Output the (x, y) coordinate of the center of the cell containing the given text.  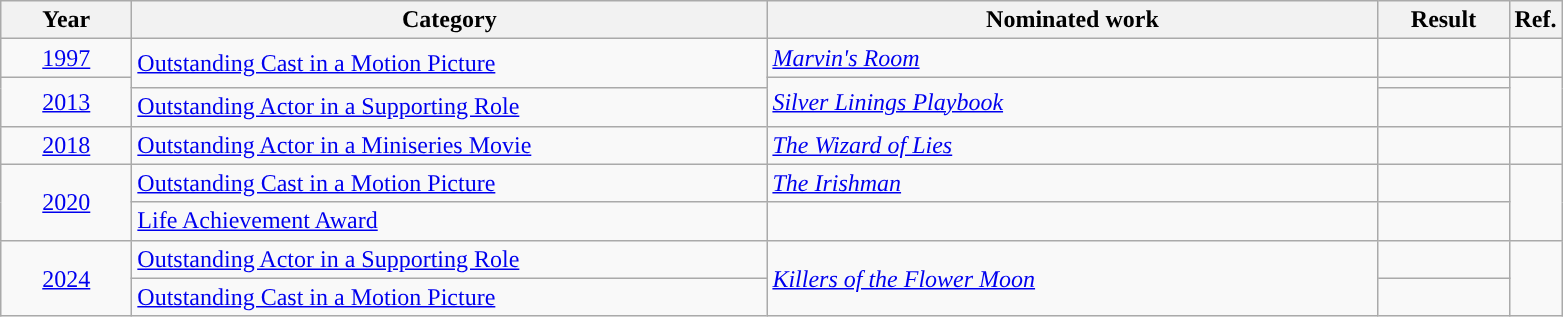
The Wizard of Lies (1072, 145)
2020 (66, 202)
Silver Linings Playbook (1072, 102)
2018 (66, 145)
The Irishman (1072, 183)
Marvin's Room (1072, 58)
Life Achievement Award (450, 221)
Category (450, 20)
Result (1444, 20)
2013 (66, 102)
Outstanding Actor in a Miniseries Movie (450, 145)
Nominated work (1072, 20)
Ref. (1536, 20)
2024 (66, 278)
Killers of the Flower Moon (1072, 278)
1997 (66, 58)
Year (66, 20)
